Detect which cell encompasses the target text, then output its [x, y] center coordinate. 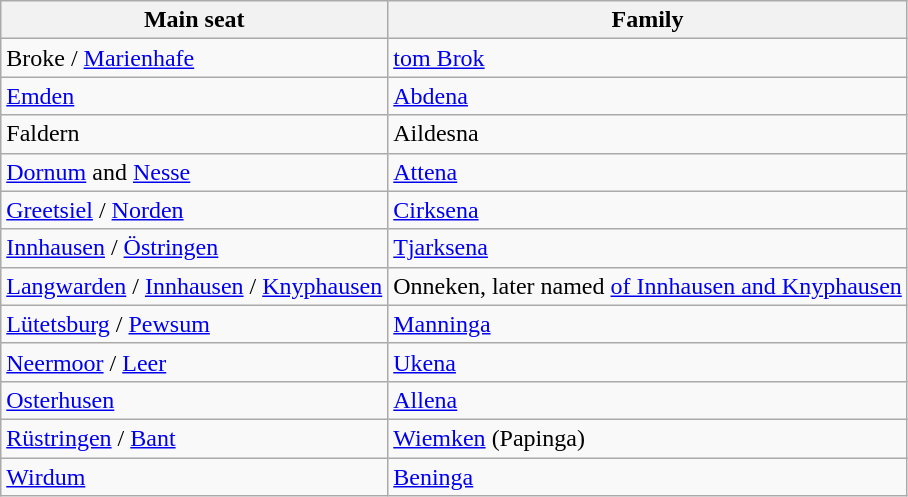
tom Brok [648, 58]
Faldern [194, 134]
Beninga [648, 477]
Cirksena [648, 210]
Rüstringen / Bant [194, 438]
Greetsiel / Norden [194, 210]
Neermoor / Leer [194, 362]
Wiemken (Papinga) [648, 438]
Aildesna [648, 134]
Tjarksena [648, 248]
Emden [194, 96]
Innhausen / Östringen [194, 248]
Manninga [648, 324]
Wirdum [194, 477]
Family [648, 20]
Abdena [648, 96]
Osterhusen [194, 400]
Dornum and Nesse [194, 172]
Ukena [648, 362]
Lütetsburg / Pewsum [194, 324]
Main seat [194, 20]
Allena [648, 400]
Onneken, later named of Innhausen and Knyphausen [648, 286]
Langwarden / Innhausen / Knyphausen [194, 286]
Broke / Marienhafe [194, 58]
Attena [648, 172]
